Capture the cell that displays the provided text and extract its (x, y) central coordinate. 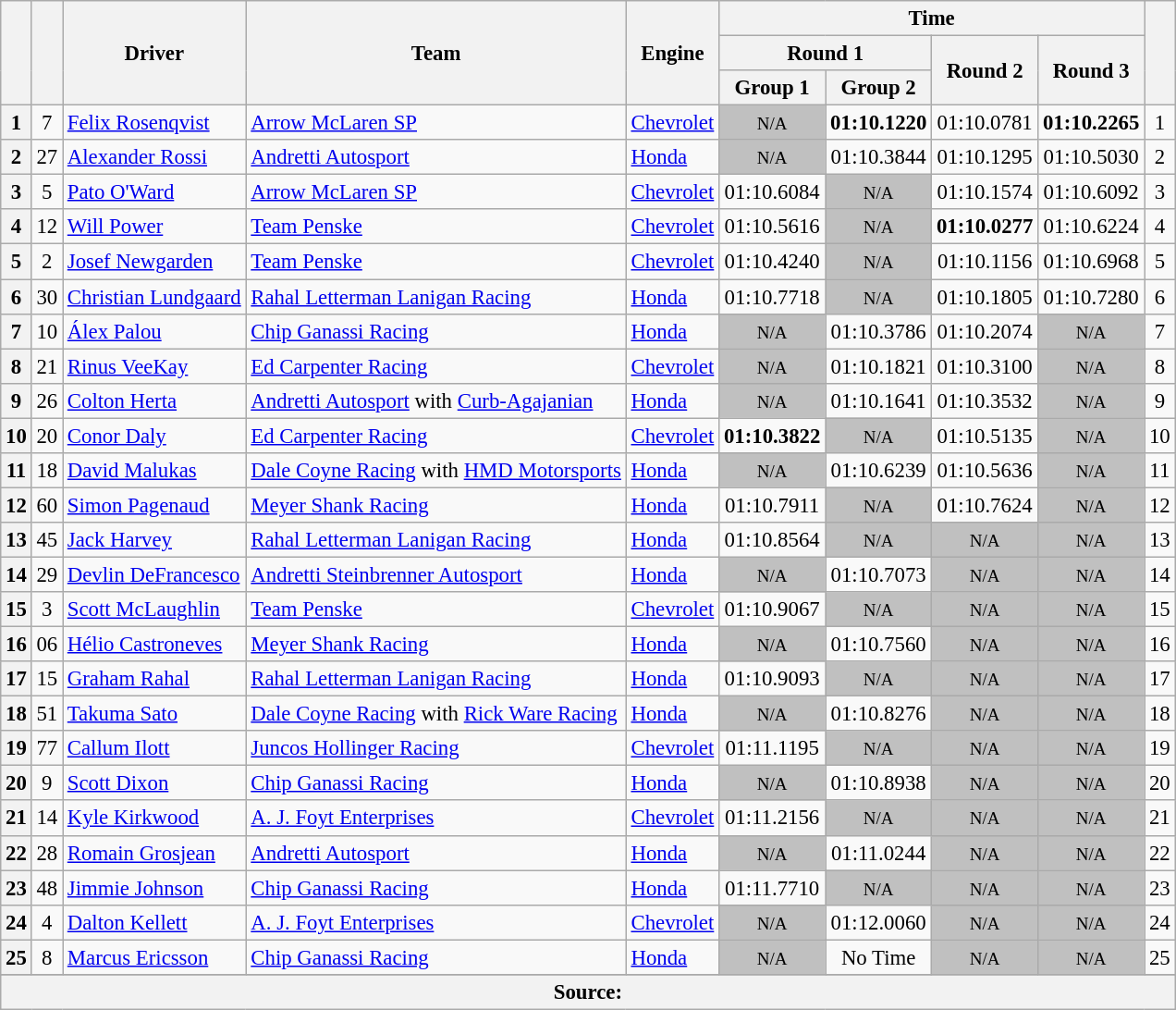
01:10.9093 (773, 679)
Rinus VeeKay (155, 366)
Round 2 (986, 70)
01:10.2074 (986, 331)
29 (46, 574)
Dale Coyne Racing with Rick Ware Racing (436, 714)
Kyle Kirkwood (155, 819)
45 (46, 540)
01:10.6968 (1091, 262)
Alexander Rossi (155, 157)
Christian Lundgaard (155, 297)
Round 1 (826, 54)
Source: (588, 992)
Romain Grosjean (155, 853)
01:10.2265 (1091, 123)
Josef Newgarden (155, 262)
Scott McLaughlin (155, 610)
01:10.7911 (773, 505)
01:11.1195 (773, 748)
Marcus Ericsson (155, 957)
Juncos Hollinger Racing (436, 748)
01:10.8276 (878, 714)
06 (46, 645)
01:10.5636 (986, 471)
Driver (155, 54)
Dalton Kellett (155, 922)
01:10.5135 (986, 436)
Group 1 (773, 88)
Callum Ilott (155, 748)
Takuma Sato (155, 714)
60 (46, 505)
Graham Rahal (155, 679)
01:11.2156 (773, 819)
26 (46, 400)
Devlin DeFrancesco (155, 574)
Colton Herta (155, 400)
01:10.5030 (1091, 157)
01:10.6239 (878, 471)
01:10.1805 (986, 297)
01:10.1821 (878, 366)
01:12.0060 (878, 922)
01:10.7624 (986, 505)
01:11.7710 (773, 888)
01:10.9067 (773, 610)
Group 2 (878, 88)
Jack Harvey (155, 540)
Will Power (155, 227)
01:10.7718 (773, 297)
01:10.1156 (986, 262)
01:10.6084 (773, 192)
Round 3 (1091, 70)
01:10.4240 (773, 262)
30 (46, 297)
01:10.1641 (878, 400)
Pato O'Ward (155, 192)
28 (46, 853)
01:10.8564 (773, 540)
01:10.3844 (878, 157)
01:10.1574 (986, 192)
Andretti Autosport with Curb-Agajanian (436, 400)
01:10.5616 (773, 227)
Scott Dixon (155, 783)
Engine (672, 54)
Dale Coyne Racing with HMD Motorsports (436, 471)
01:10.7073 (878, 574)
Andretti Steinbrenner Autosport (436, 574)
48 (46, 888)
01:10.7560 (878, 645)
01:10.6092 (1091, 192)
Team (436, 54)
01:10.1295 (986, 157)
01:10.3532 (986, 400)
Simon Pagenaud (155, 505)
01:11.0244 (878, 853)
01:10.1220 (878, 123)
51 (46, 714)
Jimmie Johnson (155, 888)
01:10.8938 (878, 783)
77 (46, 748)
27 (46, 157)
Álex Palou (155, 331)
01:10.3786 (878, 331)
Felix Rosenqvist (155, 123)
01:10.6224 (1091, 227)
01:10.3100 (986, 366)
No Time (878, 957)
01:10.0277 (986, 227)
David Malukas (155, 471)
01:10.7280 (1091, 297)
01:10.0781 (986, 123)
Conor Daly (155, 436)
Time (932, 18)
Hélio Castroneves (155, 645)
01:10.3822 (773, 436)
